Return [x, y] of the center of cell containing provided text 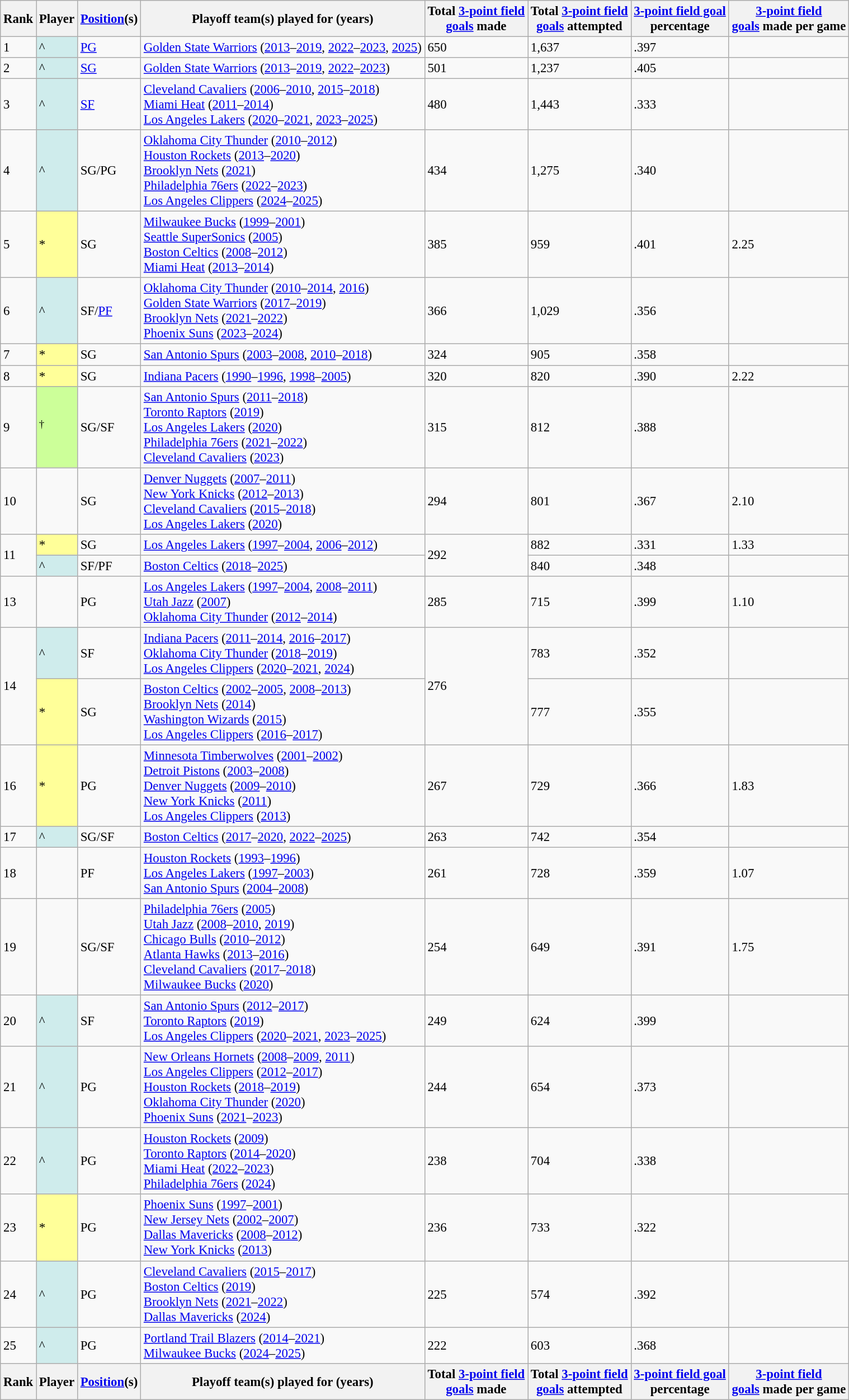
Cleveland Cavaliers (2015–2017)Boston Celtics (2019)Brooklyn Nets (2021–2022)Dallas Mavericks (2024) [283, 1294]
11 [18, 555]
254 [476, 947]
959 [579, 245]
Indiana Pacers (2011–2014, 2016–2017)Oklahoma City Thunder (2018–2019)Los Angeles Clippers (2020–2021, 2024) [283, 653]
9 [18, 427]
Denver Nuggets (2007–2011)New York Knicks (2012–2013)Cleveland Cavaliers (2015–2018)Los Angeles Lakers (2020) [283, 501]
1.10 [789, 602]
2.25 [789, 245]
.397 [680, 48]
2 [18, 68]
† [57, 427]
16 [18, 786]
Boston Celtics (2017–2020, 2022–2025) [283, 837]
Houston Rockets (1993–1996)Los Angeles Lakers (1997–2003)San Antonio Spurs (2004–2008) [283, 873]
1.33 [789, 544]
.405 [680, 68]
292 [476, 555]
.354 [680, 837]
.359 [680, 873]
.392 [680, 1294]
320 [476, 376]
276 [476, 686]
Minnesota Timberwolves (2001–2002)Detroit Pistons (2003–2008)Denver Nuggets (2009–2010)New York Knicks (2011)Los Angeles Clippers (2013) [283, 786]
13 [18, 602]
783 [579, 653]
.322 [680, 1228]
18 [18, 873]
25 [18, 1345]
649 [579, 947]
.348 [680, 566]
10 [18, 501]
574 [579, 1294]
777 [579, 712]
840 [579, 566]
.331 [680, 544]
236 [476, 1228]
882 [579, 544]
Los Angeles Lakers (1997–2004, 2008–2011)Utah Jazz (2007)Oklahoma City Thunder (2012–2014) [283, 602]
238 [476, 1162]
324 [476, 355]
3 [18, 105]
5 [18, 245]
366 [476, 311]
17 [18, 837]
.391 [680, 947]
.338 [680, 1162]
4 [18, 171]
Golden State Warriors (2013–2019, 2022–2023) [283, 68]
19 [18, 947]
20 [18, 1021]
385 [476, 245]
285 [476, 602]
.390 [680, 376]
San Antonio Spurs (2003–2008, 2010–2018) [283, 355]
733 [579, 1228]
Phoenix Suns (1997–2001)New Jersey Nets (2002–2007)Dallas Mavericks (2008–2012)New York Knicks (2013) [283, 1228]
New Orleans Hornets (2008–2009, 2011)Los Angeles Clippers (2012–2017)Houston Rockets (2018–2019)Oklahoma City Thunder (2020)Phoenix Suns (2021–2023) [283, 1087]
650 [476, 48]
1.83 [789, 786]
263 [476, 837]
21 [18, 1087]
267 [476, 786]
244 [476, 1087]
.367 [680, 501]
14 [18, 686]
.373 [680, 1087]
704 [579, 1162]
Los Angeles Lakers (1997–2004, 2006–2012) [283, 544]
729 [579, 786]
315 [476, 427]
624 [579, 1021]
434 [476, 171]
.366 [680, 786]
249 [476, 1021]
Milwaukee Bucks (1999–2001)Seattle SuperSonics (2005)Boston Celtics (2008–2012)Miami Heat (2013–2014) [283, 245]
225 [476, 1294]
7 [18, 355]
.368 [680, 1345]
801 [579, 501]
1,275 [579, 171]
.340 [680, 171]
261 [476, 873]
294 [476, 501]
654 [579, 1087]
715 [579, 602]
728 [579, 873]
Oklahoma City Thunder (2010–2012)Houston Rockets (2013–2020)Brooklyn Nets (2021)Philadelphia 76ers (2022–2023)Los Angeles Clippers (2024–2025) [283, 171]
22 [18, 1162]
222 [476, 1345]
Boston Celtics (2002–2005, 2008–2013)Brooklyn Nets (2014)Washington Wizards (2015)Los Angeles Clippers (2016–2017) [283, 712]
.358 [680, 355]
1,443 [579, 105]
Oklahoma City Thunder (2010–2014, 2016)Golden State Warriors (2017–2019)Brooklyn Nets (2021–2022)Phoenix Suns (2023–2024) [283, 311]
1.75 [789, 947]
Boston Celtics (2018–2025) [283, 566]
2.10 [789, 501]
SG/PG [109, 171]
.388 [680, 427]
1,637 [579, 48]
6 [18, 311]
2.22 [789, 376]
24 [18, 1294]
905 [579, 355]
501 [476, 68]
1,029 [579, 311]
1 [18, 48]
603 [579, 1345]
8 [18, 376]
.355 [680, 712]
742 [579, 837]
812 [579, 427]
Houston Rockets (2009)Toronto Raptors (2014–2020)Miami Heat (2022–2023)Philadelphia 76ers (2024) [283, 1162]
.356 [680, 311]
Golden State Warriors (2013–2019, 2022–2023, 2025) [283, 48]
PF [109, 873]
.333 [680, 105]
.352 [680, 653]
San Antonio Spurs (2011–2018)Toronto Raptors (2019)Los Angeles Lakers (2020)Philadelphia 76ers (2021–2022)Cleveland Cavaliers (2023) [283, 427]
San Antonio Spurs (2012–2017)Toronto Raptors (2019)Los Angeles Clippers (2020–2021, 2023–2025) [283, 1021]
23 [18, 1228]
820 [579, 376]
Portland Trail Blazers (2014–2021)Milwaukee Bucks (2024–2025) [283, 1345]
1,237 [579, 68]
Indiana Pacers (1990–1996, 1998–2005) [283, 376]
.401 [680, 245]
Cleveland Cavaliers (2006–2010, 2015–2018)Miami Heat (2011–2014)Los Angeles Lakers (2020–2021, 2023–2025) [283, 105]
480 [476, 105]
1.07 [789, 873]
